Identify which cell holds the provided text, then report its (X, Y) central coordinate. 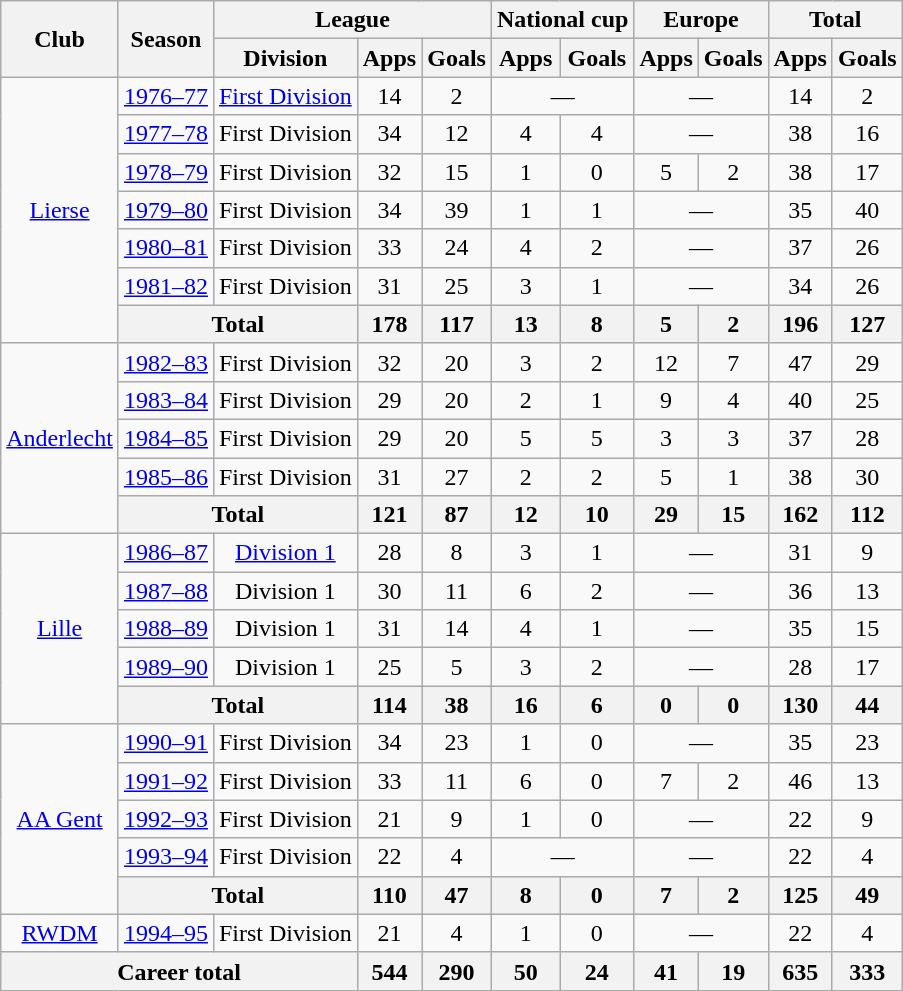
1991–92 (166, 781)
39 (457, 210)
Europe (701, 20)
1982–83 (166, 362)
196 (800, 324)
44 (867, 705)
1994–95 (166, 933)
112 (867, 515)
1979–80 (166, 210)
1989–90 (166, 667)
Season (166, 39)
49 (867, 895)
1984–85 (166, 438)
Lille (60, 629)
27 (457, 477)
1993–94 (166, 857)
1980–81 (166, 248)
19 (733, 971)
544 (389, 971)
1977–78 (166, 134)
290 (457, 971)
36 (800, 591)
333 (867, 971)
130 (800, 705)
635 (800, 971)
87 (457, 515)
RWDM (60, 933)
National cup (562, 20)
League (352, 20)
1992–93 (166, 819)
50 (525, 971)
1986–87 (166, 553)
1987–88 (166, 591)
10 (597, 515)
121 (389, 515)
Lierse (60, 210)
114 (389, 705)
117 (457, 324)
46 (800, 781)
Club (60, 39)
1976–77 (166, 96)
1978–79 (166, 172)
1990–91 (166, 743)
Career total (180, 971)
Division (285, 58)
1988–89 (166, 629)
110 (389, 895)
41 (666, 971)
AA Gent (60, 819)
Anderlecht (60, 438)
1983–84 (166, 400)
162 (800, 515)
125 (800, 895)
1981–82 (166, 286)
178 (389, 324)
1985–86 (166, 477)
127 (867, 324)
